Pinpoint the cell where the given text exists, returning its [x, y] midpoint coordinate. 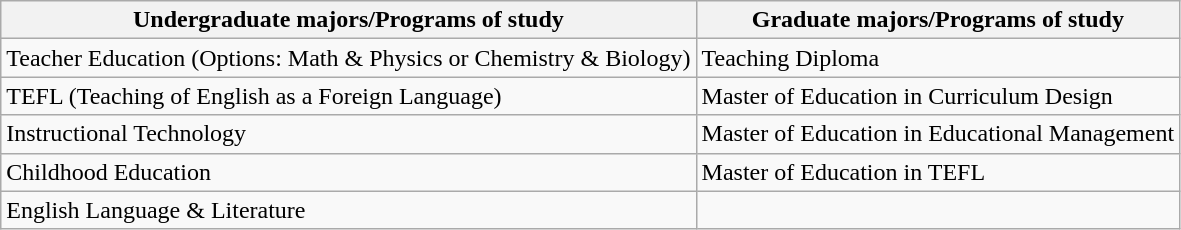
Master of Education in TEFL [938, 172]
TEFL (Teaching of English as a Foreign Language) [348, 96]
Graduate majors/Programs of study [938, 20]
Teacher Education (Options: Math & Physics or Chemistry & Biology) [348, 58]
Undergraduate majors/Programs of study [348, 20]
English Language & Literature [348, 210]
Instructional Technology [348, 134]
Teaching Diploma [938, 58]
Master of Education in Educational Management [938, 134]
Childhood Education [348, 172]
Master of Education in Curriculum Design [938, 96]
